Provide the [X, Y] coordinate of the cell's center where the given text is located.  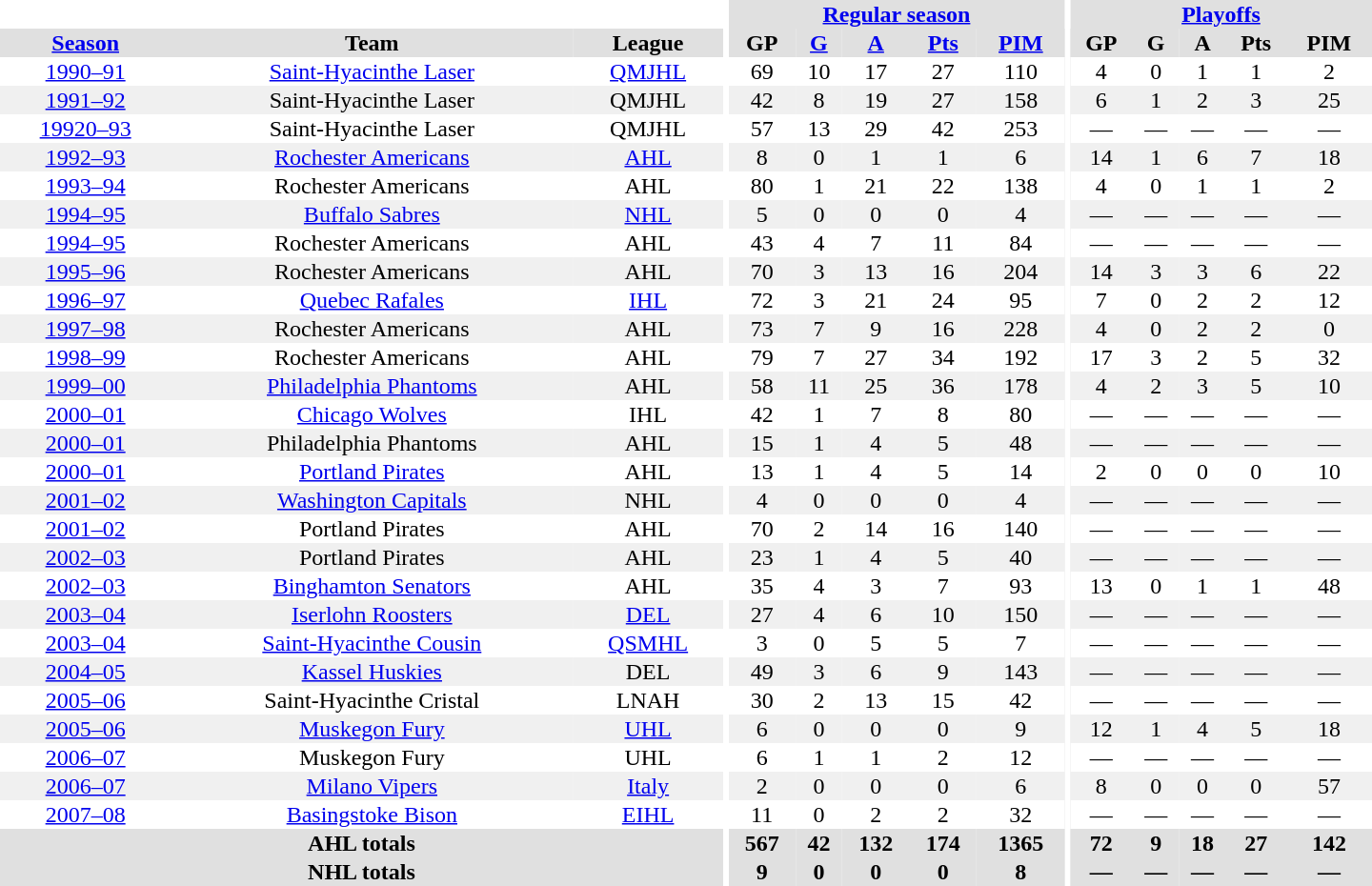
1996–97 [86, 300]
142 [1329, 843]
EIHL [648, 815]
Chicago Wolves [372, 414]
69 [762, 71]
Team [372, 43]
Playoffs [1221, 14]
40 [1020, 557]
2004–05 [86, 672]
204 [1020, 272]
Italy [648, 786]
43 [762, 243]
Season [86, 43]
35 [762, 586]
73 [762, 329]
Regular season [896, 14]
24 [943, 300]
58 [762, 386]
1998–99 [86, 357]
138 [1020, 186]
1999–00 [86, 386]
1993–94 [86, 186]
19920–93 [86, 129]
150 [1020, 614]
Iserlohn Roosters [372, 614]
79 [762, 357]
34 [943, 357]
36 [943, 386]
AHL totals [362, 843]
1997–98 [86, 329]
19 [877, 100]
93 [1020, 586]
1995–96 [86, 272]
29 [877, 129]
Buffalo Sabres [372, 214]
Saint-Hyacinthe Cristal [372, 700]
NHL totals [362, 872]
23 [762, 557]
132 [877, 843]
Saint-Hyacinthe Cousin [372, 643]
95 [1020, 300]
192 [1020, 357]
Basingstoke Bison [372, 815]
Binghamton Senators [372, 586]
Washington Capitals [372, 500]
84 [1020, 243]
253 [1020, 129]
QSMHL [648, 643]
Quebec Rafales [372, 300]
178 [1020, 386]
Milano Vipers [372, 786]
LNAH [648, 700]
1991–92 [86, 100]
228 [1020, 329]
Kassel Huskies [372, 672]
174 [943, 843]
1990–91 [86, 71]
League [648, 43]
1365 [1020, 843]
49 [762, 672]
2007–08 [86, 815]
140 [1020, 529]
158 [1020, 100]
567 [762, 843]
143 [1020, 672]
1992–93 [86, 157]
30 [762, 700]
110 [1020, 71]
